Find where the given text appears and provide that cell's center as [x, y] coordinate. 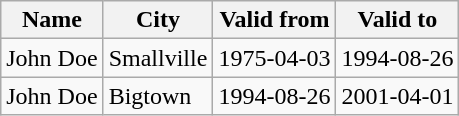
1975-04-03 [274, 58]
2001-04-01 [398, 96]
Smallville [158, 58]
Valid to [398, 20]
Valid from [274, 20]
Bigtown [158, 96]
City [158, 20]
Name [52, 20]
